Find where the given text appears and provide that cell's center as (X, Y) coordinate. 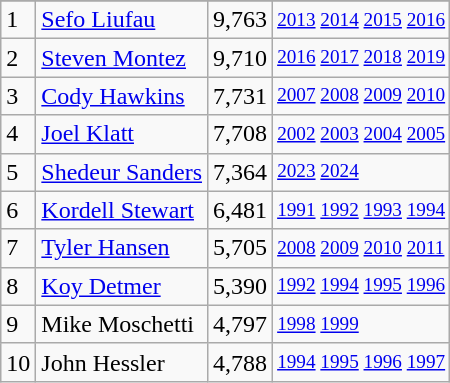
2013 2014 2015 2016 (362, 20)
Steven Montez (122, 58)
10 (18, 362)
4,797 (240, 324)
9,763 (240, 20)
7,708 (240, 134)
1991 1992 1993 1994 (362, 210)
6 (18, 210)
8 (18, 286)
5,705 (240, 248)
1992 1994 1995 1996 (362, 286)
2002 2003 2004 2005 (362, 134)
2007 2008 2009 2010 (362, 96)
Shedeur Sanders (122, 172)
2008 2009 2010 2011 (362, 248)
7,364 (240, 172)
6,481 (240, 210)
4,788 (240, 362)
1994 1995 1996 1997 (362, 362)
4 (18, 134)
John Hessler (122, 362)
1998 1999 (362, 324)
9 (18, 324)
2 (18, 58)
Kordell Stewart (122, 210)
5 (18, 172)
Tyler Hansen (122, 248)
7 (18, 248)
Sefo Liufau (122, 20)
3 (18, 96)
9,710 (240, 58)
1 (18, 20)
2016 2017 2018 2019 (362, 58)
Joel Klatt (122, 134)
Koy Detmer (122, 286)
7,731 (240, 96)
Cody Hawkins (122, 96)
2023 2024 (362, 172)
Mike Moschetti (122, 324)
5,390 (240, 286)
